Extract the [X, Y] coordinate from the center of the cell holding the provided text.  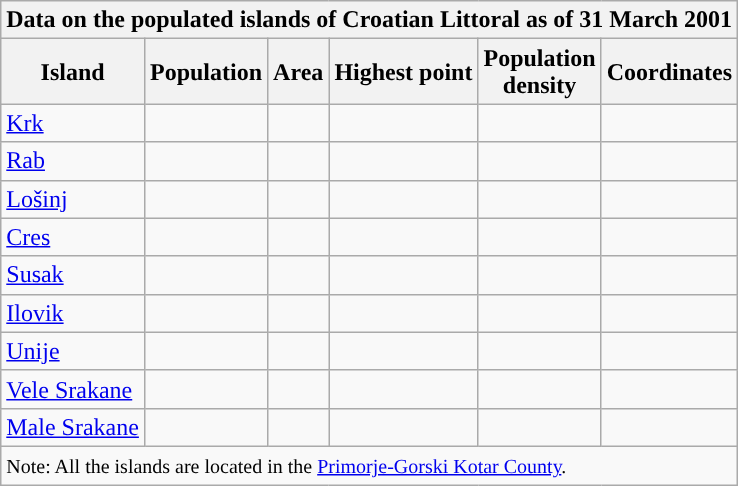
Population [206, 72]
Ilovik [73, 313]
Cres [73, 237]
Island [73, 72]
Susak [73, 275]
Populationdensity [540, 72]
Data on the populated islands of Croatian Littoral as of 31 March 2001 [370, 20]
Coordinates [670, 72]
Male Srakane [73, 427]
Note: All the islands are located in the Primorje-Gorski Kotar County. [370, 465]
Highest point [404, 72]
Rab [73, 161]
Vele Srakane [73, 389]
Lošinj [73, 199]
Unije [73, 351]
Krk [73, 123]
Area [298, 72]
